Scan for the cell matching the given text and deliver its [x, y] coordinate at center. 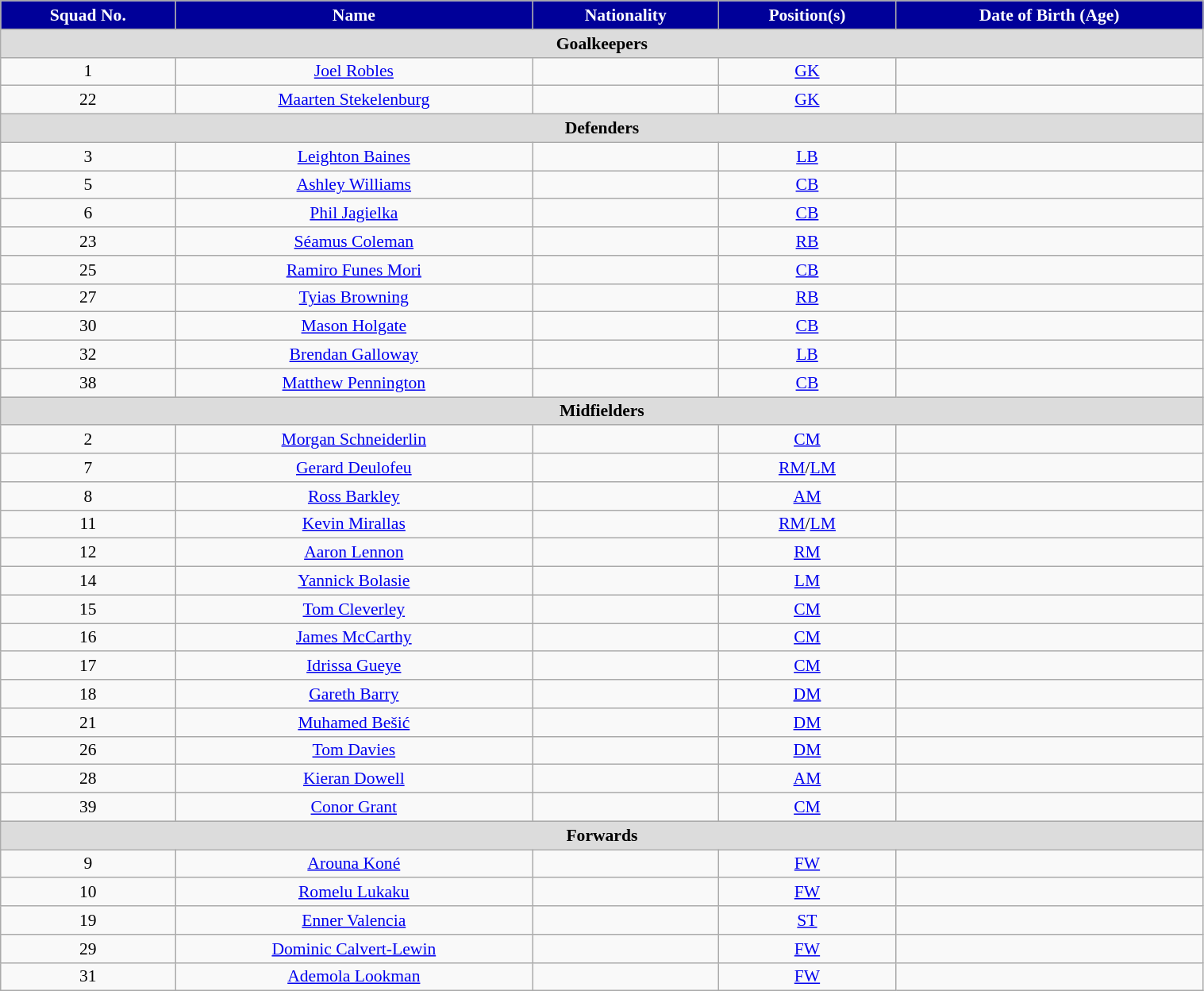
8 [88, 496]
Gareth Barry [354, 694]
Phil Jagielka [354, 214]
James McCarthy [354, 638]
6 [88, 214]
Goalkeepers [602, 44]
Forwards [602, 835]
Ross Barkley [354, 496]
2 [88, 440]
38 [88, 383]
22 [88, 100]
Morgan Schneiderlin [354, 440]
11 [88, 524]
31 [88, 977]
16 [88, 638]
Kevin Mirallas [354, 524]
15 [88, 609]
Kieran Dowell [354, 779]
Squad No. [88, 15]
Séamus Coleman [354, 241]
RM [807, 553]
Dominic Calvert-Lewin [354, 949]
21 [88, 723]
Maarten Stekelenburg [354, 100]
Ashley Williams [354, 185]
32 [88, 355]
Arouna Koné [354, 864]
17 [88, 666]
3 [88, 156]
Brendan Galloway [354, 355]
23 [88, 241]
19 [88, 920]
Romelu Lukaku [354, 893]
28 [88, 779]
5 [88, 185]
Joel Robles [354, 71]
Idrissa Gueye [354, 666]
Ademola Lookman [354, 977]
ST [807, 920]
9 [88, 864]
27 [88, 298]
Conor Grant [354, 808]
Mason Holgate [354, 326]
Ramiro Funes Mori [354, 270]
14 [88, 581]
Tom Cleverley [354, 609]
Aaron Lennon [354, 553]
25 [88, 270]
Date of Birth (Age) [1049, 15]
12 [88, 553]
Tom Davies [354, 750]
Defenders [602, 129]
Leighton Baines [354, 156]
Midfielders [602, 411]
1 [88, 71]
18 [88, 694]
Enner Valencia [354, 920]
Matthew Pennington [354, 383]
30 [88, 326]
10 [88, 893]
Position(s) [807, 15]
Nationality [625, 15]
Yannick Bolasie [354, 581]
Name [354, 15]
Muhamed Bešić [354, 723]
26 [88, 750]
Tyias Browning [354, 298]
7 [88, 468]
29 [88, 949]
39 [88, 808]
LM [807, 581]
Gerard Deulofeu [354, 468]
